Capture the cell that displays the provided text and extract its (x, y) central coordinate. 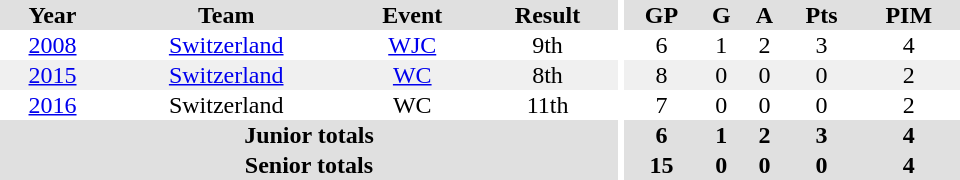
Event (412, 15)
2016 (52, 105)
PIM (909, 15)
Year (52, 15)
9th (548, 45)
8 (662, 75)
8th (548, 75)
Team (226, 15)
11th (548, 105)
7 (662, 105)
2008 (52, 45)
G (722, 15)
2015 (52, 75)
Junior totals (309, 135)
15 (662, 165)
Result (548, 15)
WJC (412, 45)
Senior totals (309, 165)
Pts (821, 15)
A (765, 15)
GP (662, 15)
